For the text-containing cell, return its midpoint in [X, Y] coordinate format. 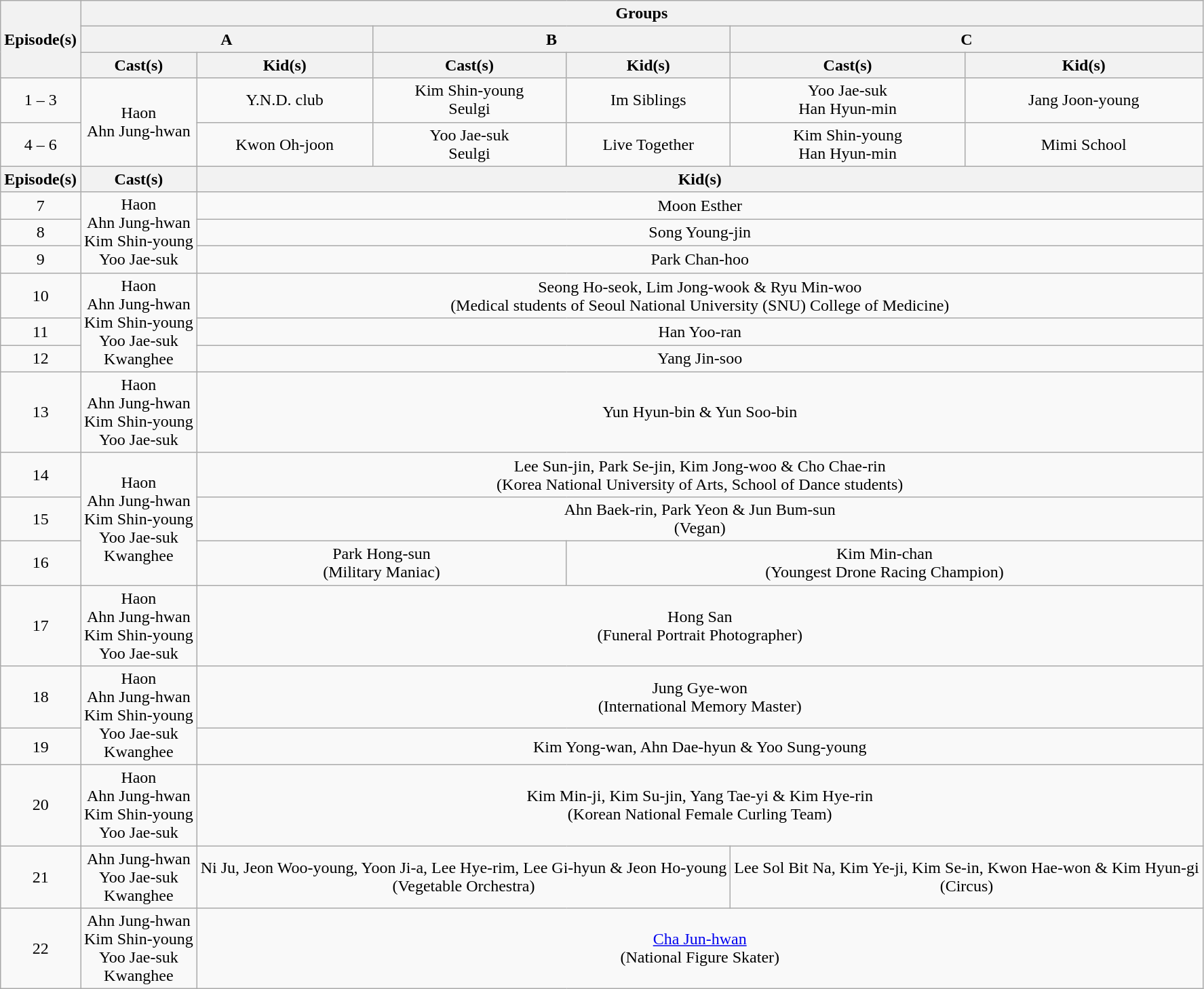
22 [41, 948]
Ahn Baek-rin, Park Yeon & Jun Bum-sun(Vegan) [700, 518]
Yoo Jae-sukSeulgi [469, 144]
Mimi School [1084, 144]
Kim Shin-youngSeulgi [469, 100]
7 [41, 206]
19 [41, 747]
Park Hong-sun(Military Maniac) [381, 563]
Yoo Jae-sukHan Hyun-min [848, 100]
Groups [642, 14]
9 [41, 259]
HaonAhn Jung-hwan [138, 122]
Kim Shin-youngHan Hyun-min [848, 144]
Im Siblings [648, 100]
8 [41, 233]
18 [41, 697]
Park Chan-hoo [700, 259]
Moon Esther [700, 206]
Kwon Oh-joon [285, 144]
Kim Min-ji, Kim Su-jin, Yang Tae-yi & Kim Hye-rin(Korean National Female Curling Team) [700, 806]
A [227, 39]
Seong Ho-seok, Lim Jong-wook & Ryu Min-woo(Medical students of Seoul National University (SNU) College of Medicine) [700, 296]
Yang Jin-soo [700, 358]
Hong San(Funeral Portrait Photographer) [700, 625]
Jang Joon-young [1084, 100]
Han Yoo-ran [700, 331]
21 [41, 877]
Y.N.D. club [285, 100]
Kim Min-chan(Youngest Drone Racing Champion) [885, 563]
11 [41, 331]
1 – 3 [41, 100]
Lee Sun-jin, Park Se-jin, Kim Jong-woo & Cho Chae-rin(Korea National University of Arts, School of Dance students) [700, 475]
10 [41, 296]
4 – 6 [41, 144]
C [967, 39]
Cha Jun-hwan(National Figure Skater) [700, 948]
13 [41, 412]
Lee Sol Bit Na, Kim Ye-ji, Kim Se-in, Kwon Hae-won & Kim Hyun-gi(Circus) [967, 877]
Ahn Jung-hwanKim Shin-youngYoo Jae-sukKwanghee [138, 948]
16 [41, 563]
15 [41, 518]
Kim Yong-wan, Ahn Dae-hyun & Yoo Sung-young [700, 747]
12 [41, 358]
20 [41, 806]
Ahn Jung-hwanYoo Jae-sukKwanghee [138, 877]
Live Together [648, 144]
Song Young-jin [700, 233]
Jung Gye-won(International Memory Master) [700, 697]
B [551, 39]
14 [41, 475]
Ni Ju, Jeon Woo-young, Yoon Ji-a, Lee Hye-rim, Lee Gi-hyun & Jeon Ho-young(Vegetable Orchestra) [464, 877]
Yun Hyun-bin & Yun Soo-bin [700, 412]
17 [41, 625]
